Capture the cell that displays the provided text and extract its (x, y) central coordinate. 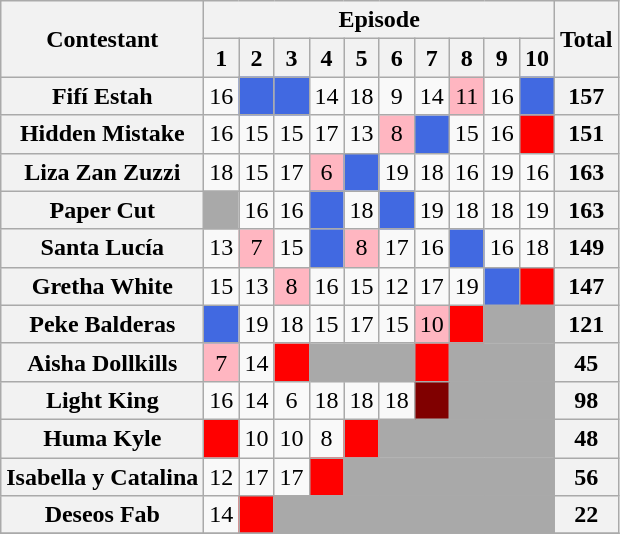
4 (326, 58)
149 (586, 248)
22 (586, 515)
Santa Lucía (102, 248)
Episode (380, 20)
3 (292, 58)
Aisha Dollkills (102, 362)
Fifí Estah (102, 96)
5 (362, 58)
45 (586, 362)
Hidden Mistake (102, 134)
48 (586, 438)
121 (586, 324)
Contestant (102, 39)
Gretha White (102, 286)
1 (222, 58)
151 (586, 134)
157 (586, 96)
Deseos Fab (102, 515)
Peke Balderas (102, 324)
11 (466, 96)
Huma Kyle (102, 438)
Liza Zan Zuzzi (102, 172)
56 (586, 477)
147 (586, 286)
Paper Cut (102, 210)
2 (256, 58)
Light King (102, 400)
98 (586, 400)
Total (586, 39)
Isabella y Catalina (102, 477)
